Identify which cell holds the provided text, then report its (x, y) central coordinate. 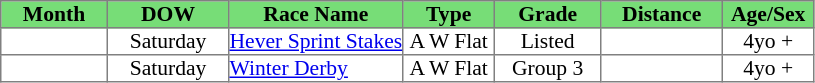
Grade (547, 14)
Month (54, 14)
Type (449, 14)
Distance (662, 14)
DOW (168, 14)
Group 3 (547, 68)
Race Name (316, 14)
Age/Sex (768, 14)
Hever Sprint Stakes (316, 42)
Listed (547, 42)
Winter Derby (316, 68)
